Scan for the cell matching the given text and deliver its [X, Y] coordinate at center. 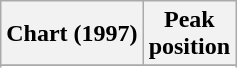
Chart (1997) [72, 34]
Peakposition [189, 34]
